Capture the cell that displays the provided text and extract its (X, Y) central coordinate. 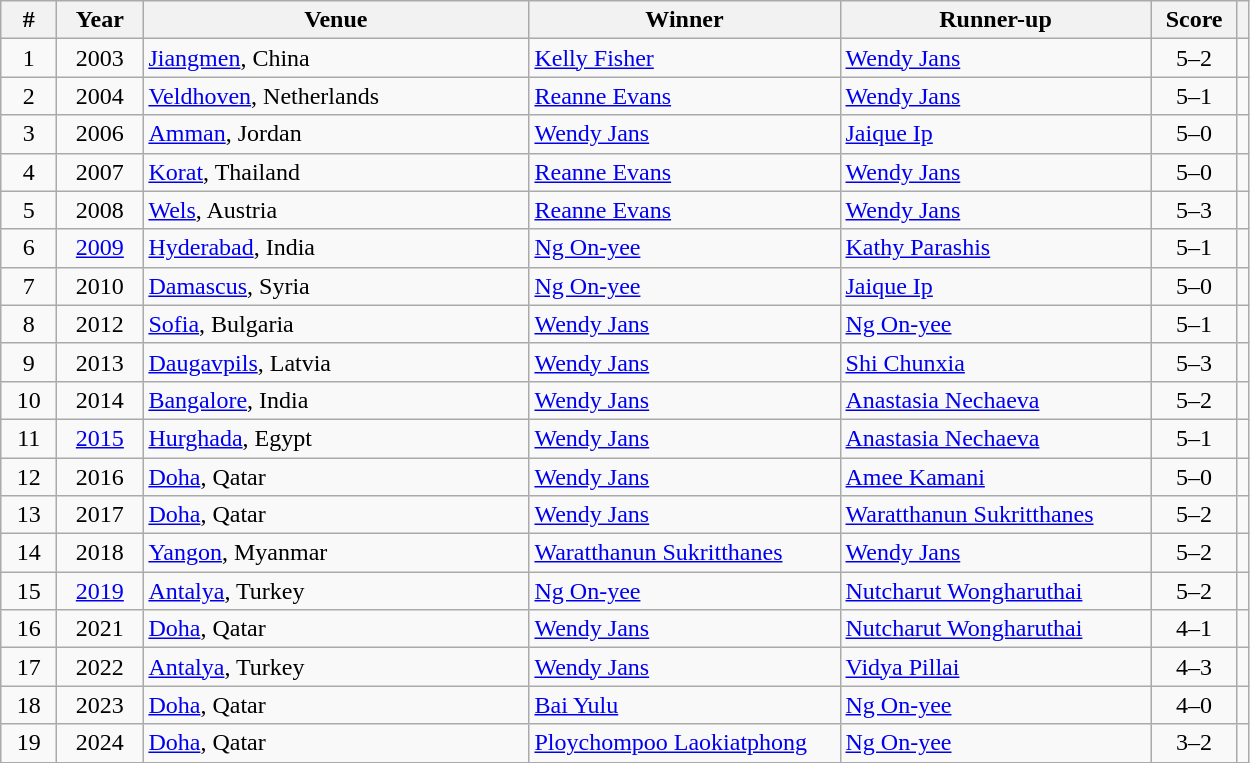
Jiangmen, China (336, 58)
12 (29, 477)
2017 (100, 515)
14 (29, 553)
2019 (100, 591)
Bangalore, India (336, 400)
2013 (100, 362)
2022 (100, 667)
2007 (100, 172)
18 (29, 705)
19 (29, 743)
2024 (100, 743)
Daugavpils, Latvia (336, 362)
3–2 (1194, 743)
5 (29, 210)
Amee Kamani (996, 477)
11 (29, 438)
Year (100, 20)
10 (29, 400)
Winner (684, 20)
7 (29, 286)
17 (29, 667)
3 (29, 134)
1 (29, 58)
2006 (100, 134)
2023 (100, 705)
Kathy Parashis (996, 248)
4–0 (1194, 705)
Score (1194, 20)
Wels, Austria (336, 210)
Damascus, Syria (336, 286)
Shi Chunxia (996, 362)
2004 (100, 96)
16 (29, 629)
4–1 (1194, 629)
Hurghada, Egypt (336, 438)
2010 (100, 286)
# (29, 20)
Ploychompoo Laokiatphong (684, 743)
2018 (100, 553)
2015 (100, 438)
Amman, Jordan (336, 134)
2003 (100, 58)
Venue (336, 20)
9 (29, 362)
4–3 (1194, 667)
2014 (100, 400)
Kelly Fisher (684, 58)
8 (29, 324)
Bai Yulu (684, 705)
2012 (100, 324)
2008 (100, 210)
13 (29, 515)
Runner-up (996, 20)
2021 (100, 629)
Veldhoven, Netherlands (336, 96)
2 (29, 96)
Vidya Pillai (996, 667)
Korat, Thailand (336, 172)
15 (29, 591)
6 (29, 248)
2009 (100, 248)
4 (29, 172)
2016 (100, 477)
Sofia, Bulgaria (336, 324)
Hyderabad, India (336, 248)
Yangon, Myanmar (336, 553)
